Search for the cell housing the specified text and yield its [X, Y] center coordinate. 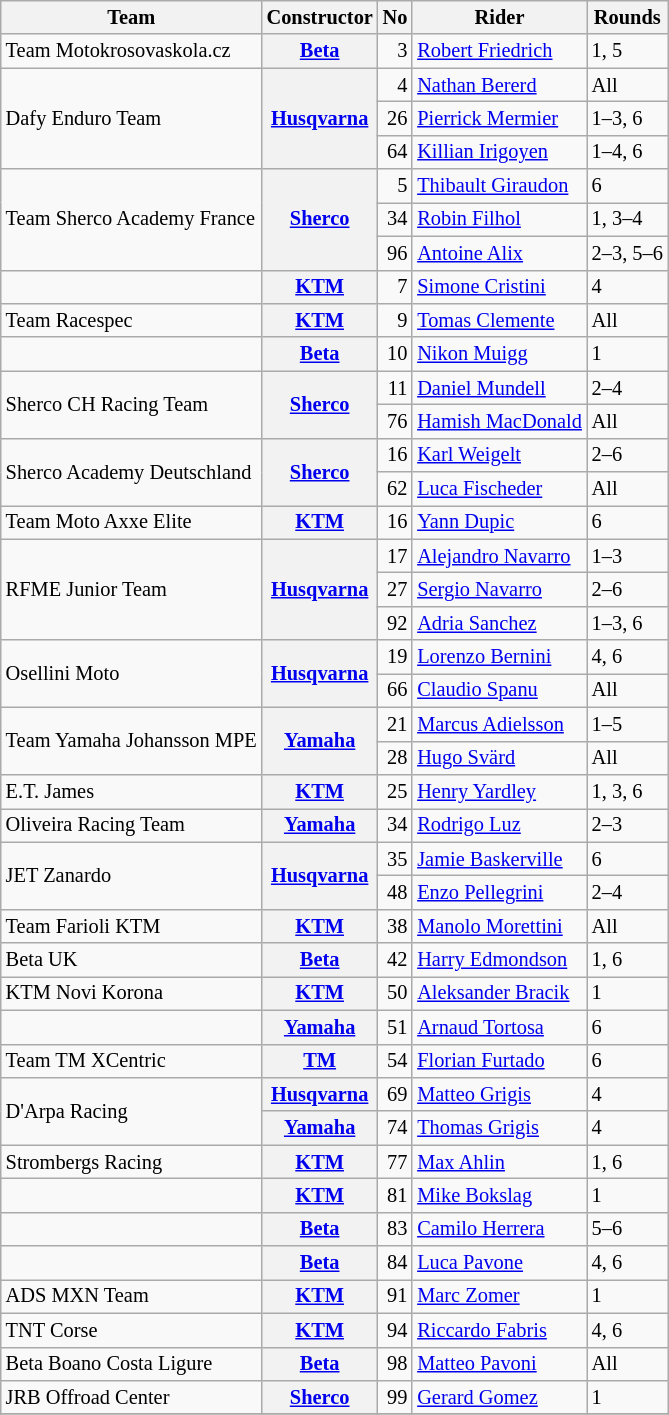
Beta Boano Costa Ligure [132, 1364]
Oliveira Racing Team [132, 825]
48 [396, 892]
Camilo Herrera [499, 1229]
Beta UK [132, 960]
Team TM XCentric [132, 1061]
Riccardo Fabris [499, 1330]
Nikon Muigg [499, 354]
Manolo Morettini [499, 926]
96 [396, 253]
74 [396, 1128]
Team Motokrosovaskola.cz [132, 51]
Thomas Grigis [499, 1128]
Sherco CH Racing Team [132, 404]
91 [396, 1296]
Pierrick Mermier [499, 118]
64 [396, 152]
50 [396, 993]
Alejandro Navarro [499, 556]
Hugo Svärd [499, 758]
E.T. James [132, 791]
Karl Weigelt [499, 455]
66 [396, 690]
69 [396, 1094]
RFME Junior Team [132, 590]
19 [396, 657]
2–3, 5–6 [628, 253]
D'Arpa Racing [132, 1110]
TM [320, 1061]
7 [396, 287]
Matteo Pavoni [499, 1364]
Rodrigo Luz [499, 825]
Florian Furtado [499, 1061]
KTM Novi Korona [132, 993]
JRB Offroad Center [132, 1397]
Strombergs Racing [132, 1162]
9 [396, 320]
26 [396, 118]
51 [396, 1027]
42 [396, 960]
11 [396, 388]
1–3 [628, 556]
Antoine Alix [499, 253]
1–5 [628, 724]
Harry Edmondson [499, 960]
Sherco Academy Deutschland [132, 472]
5 [396, 186]
Dafy Enduro Team [132, 118]
21 [396, 724]
17 [396, 556]
Max Ahlin [499, 1162]
Thibault Giraudon [499, 186]
Rider [499, 17]
76 [396, 421]
Tomas Clemente [499, 320]
Robert Friedrich [499, 51]
28 [396, 758]
Marcus Adielsson [499, 724]
ADS MXN Team [132, 1296]
Arnaud Tortosa [499, 1027]
2–3 [628, 825]
1, 3–4 [628, 219]
5–6 [628, 1229]
Team Farioli KTM [132, 926]
TNT Corse [132, 1330]
Nathan Bererd [499, 85]
Adria Sanchez [499, 623]
62 [396, 489]
Killian Irigoyen [499, 152]
84 [396, 1263]
Yann Dupic [499, 522]
92 [396, 623]
Constructor [320, 17]
83 [396, 1229]
Marc Zomer [499, 1296]
Robin Filhol [499, 219]
99 [396, 1397]
Gerard Gomez [499, 1397]
Sergio Navarro [499, 589]
54 [396, 1061]
Team Racespec [132, 320]
Simone Cristini [499, 287]
No [396, 17]
27 [396, 589]
Henry Yardley [499, 791]
25 [396, 791]
1–4, 6 [628, 152]
3 [396, 51]
Luca Fischeder [499, 489]
81 [396, 1195]
Osellini Moto [132, 674]
Matteo Grigis [499, 1094]
Mike Bokslag [499, 1195]
Daniel Mundell [499, 388]
77 [396, 1162]
Team Moto Axxe Elite [132, 522]
Aleksander Bracik [499, 993]
94 [396, 1330]
Lorenzo Bernini [499, 657]
Claudio Spanu [499, 690]
10 [396, 354]
Team Sherco Academy France [132, 220]
Enzo Pellegrini [499, 892]
Jamie Baskerville [499, 859]
Hamish MacDonald [499, 421]
JET Zanardo [132, 876]
Team [132, 17]
1, 3, 6 [628, 791]
Team Yamaha Johansson MPE [132, 740]
1, 5 [628, 51]
Rounds [628, 17]
Luca Pavone [499, 1263]
38 [396, 926]
98 [396, 1364]
35 [396, 859]
